Provide the (x, y) coordinate of the cell's center where the given text is located.  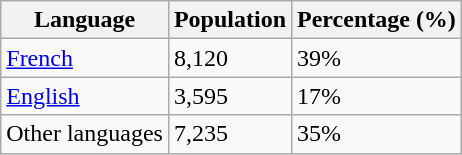
17% (377, 96)
Language (85, 20)
35% (377, 134)
Other languages (85, 134)
8,120 (230, 58)
39% (377, 58)
7,235 (230, 134)
3,595 (230, 96)
English (85, 96)
Percentage (%) (377, 20)
French (85, 58)
Population (230, 20)
